Return the [X, Y] coordinate for the center point of the cell that contains the specified text.  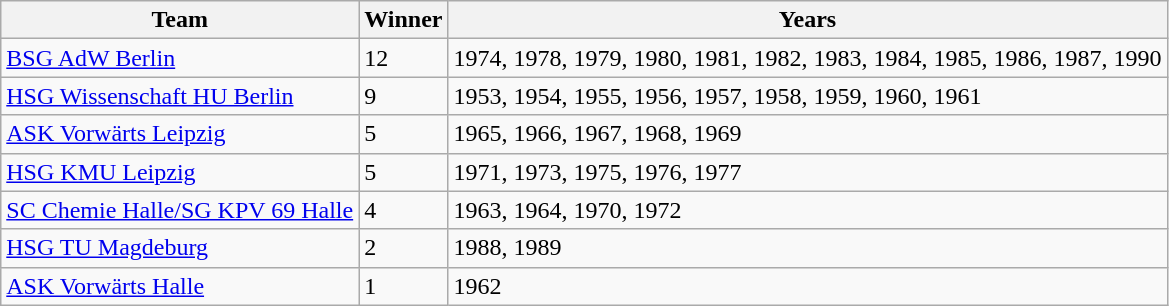
BSG AdW Berlin [180, 58]
1971, 1973, 1975, 1976, 1977 [808, 172]
1965, 1966, 1967, 1968, 1969 [808, 134]
Team [180, 20]
ASK Vorwärts Halle [180, 286]
1963, 1964, 1970, 1972 [808, 210]
1953, 1954, 1955, 1956, 1957, 1958, 1959, 1960, 1961 [808, 96]
12 [404, 58]
1 [404, 286]
2 [404, 248]
SC Chemie Halle/SG KPV 69 Halle [180, 210]
Winner [404, 20]
9 [404, 96]
ASK Vorwärts Leipzig [180, 134]
HSG KMU Leipzig [180, 172]
1962 [808, 286]
4 [404, 210]
1974, 1978, 1979, 1980, 1981, 1982, 1983, 1984, 1985, 1986, 1987, 1990 [808, 58]
Years [808, 20]
HSG TU Magdeburg [180, 248]
HSG Wissenschaft HU Berlin [180, 96]
1988, 1989 [808, 248]
